Locate the cell with the specified text and output its [X, Y] center coordinate. 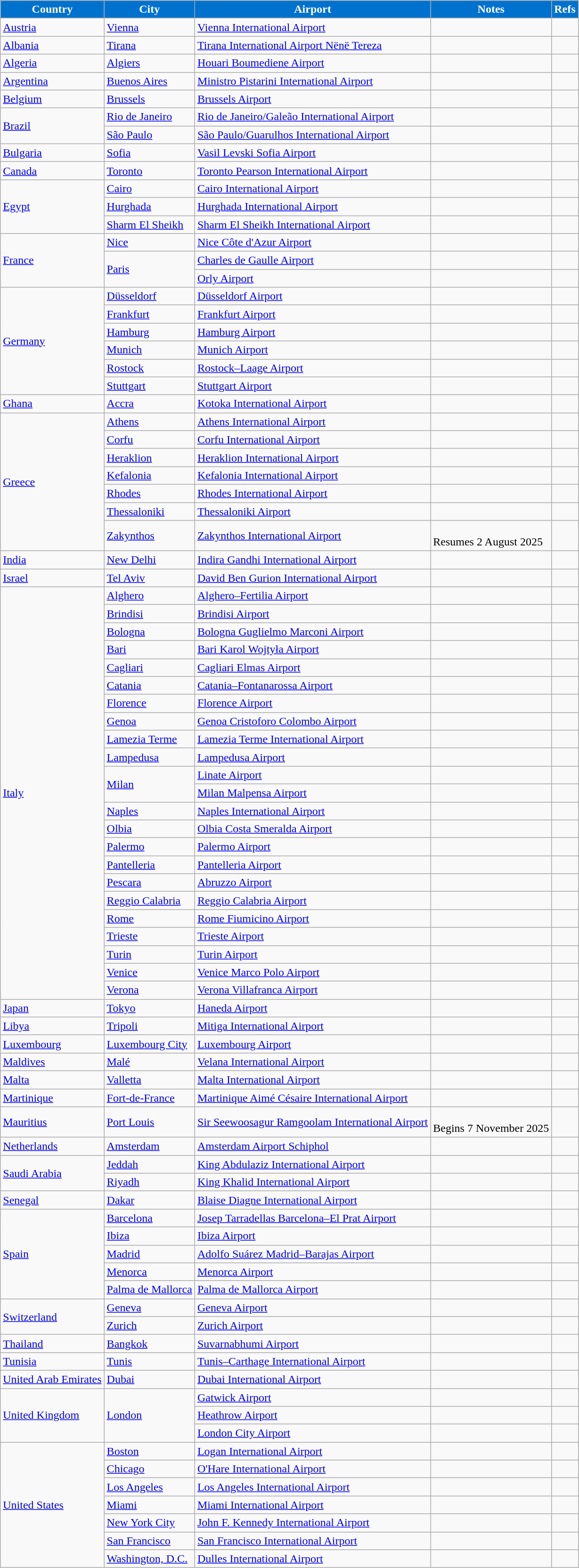
Charles de Gaulle Airport [312, 260]
Vasil Levski Sofia Airport [312, 153]
Country [52, 9]
India [52, 560]
Netherlands [52, 1146]
Dulles International Airport [312, 1559]
Turin [149, 954]
London City Airport [312, 1433]
Tirana [149, 45]
Bologna [149, 632]
Luxembourg [52, 1044]
Brazil [52, 126]
Vienna International Airport [312, 27]
Cagliari Elmas Airport [312, 667]
Florence [149, 703]
Rostock–Laage Airport [312, 368]
Malta International Airport [312, 1080]
Notes [491, 9]
Indira Gandhi International Airport [312, 560]
Düsseldorf Airport [312, 296]
Hurghada [149, 206]
Italy [52, 793]
Milan [149, 784]
Heraklion [149, 457]
San Francisco International Airport [312, 1541]
Sharm El Sheikh [149, 225]
Naples [149, 811]
Menorca [149, 1272]
Ibiza Airport [312, 1236]
Brindisi [149, 614]
Cagliari [149, 667]
Tirana International Airport Nënë Tereza [312, 45]
Lampedusa [149, 757]
Valletta [149, 1080]
São Paulo [149, 135]
King Khalid International Airport [312, 1182]
Geneva [149, 1308]
Heathrow Airport [312, 1415]
Thessaloniki Airport [312, 511]
Naples International Airport [312, 811]
Palma de Mallorca Airport [312, 1290]
London [149, 1415]
Malé [149, 1062]
Geneva Airport [312, 1308]
Mitiga International Airport [312, 1026]
Toronto [149, 171]
Bulgaria [52, 153]
Hamburg Airport [312, 332]
France [52, 260]
Dakar [149, 1200]
Accra [149, 404]
Bari Karol Wojtyła Airport [312, 650]
Luxembourg Airport [312, 1044]
Catania–Fontanarossa Airport [312, 685]
Catania [149, 685]
Resumes 2 August 2025 [491, 536]
Tunisia [52, 1361]
Amsterdam [149, 1146]
Trieste Airport [312, 936]
Malta [52, 1080]
Düsseldorf [149, 296]
San Francisco [149, 1541]
Lampedusa Airport [312, 757]
Frankfurt Airport [312, 314]
Germany [52, 341]
New Delhi [149, 560]
Abruzzo Airport [312, 883]
Bologna Guglielmo Marconi Airport [312, 632]
Lamezia Terme [149, 739]
Sir Seewoosagur Ramgoolam International Airport [312, 1122]
Pescara [149, 883]
Amsterdam Airport Schiphol [312, 1146]
Rome [149, 918]
Nice [149, 243]
Olbia Costa Smeralda Airport [312, 829]
Pantelleria Airport [312, 865]
Spain [52, 1254]
Boston [149, 1451]
Argentina [52, 81]
Luxembourg City [149, 1044]
Verona Villafranca Airport [312, 990]
Pantelleria [149, 865]
Zakynthos [149, 536]
Heraklion International Airport [312, 457]
Zurich Airport [312, 1325]
Trieste [149, 936]
Los Angeles [149, 1487]
Palermo Airport [312, 847]
Brussels Airport [312, 99]
Switzerland [52, 1316]
Tripoli [149, 1026]
Athens International Airport [312, 422]
Greece [52, 481]
Riyadh [149, 1182]
Martinique [52, 1098]
Blaise Diagne International Airport [312, 1200]
Egypt [52, 206]
Genoa Cristoforo Colombo Airport [312, 721]
Buenos Aires [149, 81]
Josep Tarradellas Barcelona–El Prat Airport [312, 1218]
Sofia [149, 153]
Washington, D.C. [149, 1559]
Gatwick Airport [312, 1397]
Israel [52, 578]
Japan [52, 1008]
Sharm El Sheikh International Airport [312, 225]
New York City [149, 1523]
Logan International Airport [312, 1451]
Refs [565, 9]
David Ben Gurion International Airport [312, 578]
Port Louis [149, 1122]
Reggio Calabria [149, 901]
Martinique Aimé Césaire International Airport [312, 1098]
Canada [52, 171]
Senegal [52, 1200]
Paris [149, 269]
Tel Aviv [149, 578]
Chicago [149, 1469]
Tunis [149, 1361]
Belgium [52, 99]
Genoa [149, 721]
Lamezia Terme International Airport [312, 739]
City [149, 9]
Florence Airport [312, 703]
Rome Fiumicino Airport [312, 918]
Kefalonia [149, 475]
Velana International Airport [312, 1062]
Brindisi Airport [312, 614]
Milan Malpensa Airport [312, 793]
Begins 7 November 2025 [491, 1122]
Thailand [52, 1343]
Saudi Arabia [52, 1173]
Dubai International Airport [312, 1379]
Vienna [149, 27]
United Arab Emirates [52, 1379]
Verona [149, 990]
Tunis–Carthage International Airport [312, 1361]
Airport [312, 9]
Linate Airport [312, 775]
Cairo [149, 188]
Reggio Calabria Airport [312, 901]
Alghero–Fertilia Airport [312, 596]
Haneda Airport [312, 1008]
Frankfurt [149, 314]
Stuttgart Airport [312, 386]
Menorca Airport [312, 1272]
Los Angeles International Airport [312, 1487]
Miami International Airport [312, 1505]
Albania [52, 45]
Libya [52, 1026]
Zurich [149, 1325]
Palermo [149, 847]
Suvarnabhumi Airport [312, 1343]
Turin Airport [312, 954]
United Kingdom [52, 1415]
Fort-de-France [149, 1098]
Ministro Pistarini International Airport [312, 81]
Corfu International Airport [312, 439]
Nice Côte d'Azur Airport [312, 243]
Jeddah [149, 1164]
United States [52, 1505]
Rio de Janeiro/Galeão International Airport [312, 117]
Austria [52, 27]
Munich [149, 350]
Algiers [149, 63]
Stuttgart [149, 386]
Venice Marco Polo Airport [312, 972]
Kotoka International Airport [312, 404]
King Abdulaziz International Airport [312, 1164]
Maldives [52, 1062]
Adolfo Suárez Madrid–Barajas Airport [312, 1254]
Munich Airport [312, 350]
Rostock [149, 368]
Barcelona [149, 1218]
Ghana [52, 404]
Hamburg [149, 332]
Palma de Mallorca [149, 1290]
Kefalonia International Airport [312, 475]
São Paulo/Guarulhos International Airport [312, 135]
Houari Boumediene Airport [312, 63]
Olbia [149, 829]
Bari [149, 650]
Thessaloniki [149, 511]
Madrid [149, 1254]
Hurghada International Airport [312, 206]
Rhodes [149, 493]
Corfu [149, 439]
Dubai [149, 1379]
Algeria [52, 63]
Rio de Janeiro [149, 117]
Bangkok [149, 1343]
John F. Kennedy International Airport [312, 1523]
Miami [149, 1505]
Zakynthos International Airport [312, 536]
Toronto Pearson International Airport [312, 171]
Athens [149, 422]
Venice [149, 972]
Brussels [149, 99]
O'Hare International Airport [312, 1469]
Rhodes International Airport [312, 493]
Orly Airport [312, 278]
Alghero [149, 596]
Ibiza [149, 1236]
Mauritius [52, 1122]
Cairo International Airport [312, 188]
Tokyo [149, 1008]
